Identify which cell holds the provided text, then report its (x, y) central coordinate. 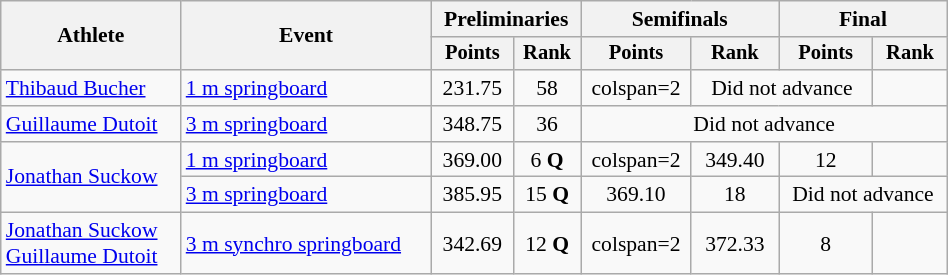
3 m synchro springboard (306, 244)
Event (306, 36)
6 Q (547, 160)
Final (864, 19)
36 (547, 124)
58 (547, 88)
12 (826, 160)
Athlete (91, 36)
342.69 (472, 244)
369.10 (636, 195)
Preliminaries (506, 19)
Thibaud Bucher (91, 88)
8 (826, 244)
Jonathan Suckow Guillaume Dutoit (91, 244)
369.00 (472, 160)
385.95 (472, 195)
15 Q (547, 195)
Semifinals (680, 19)
372.33 (734, 244)
18 (734, 195)
Guillaume Dutoit (91, 124)
349.40 (734, 160)
Jonathan Suckow (91, 178)
348.75 (472, 124)
231.75 (472, 88)
12 Q (547, 244)
